For the text-containing cell, return its midpoint in (x, y) coordinate format. 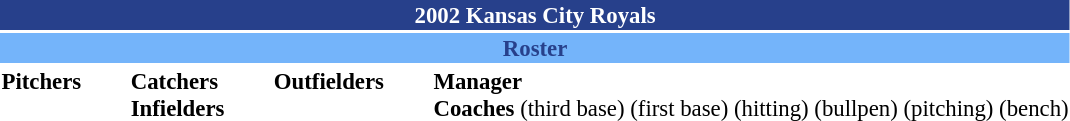
Roster (535, 48)
2002 Kansas City Royals (535, 15)
